Detect which cell encompasses the target text, then output its [X, Y] center coordinate. 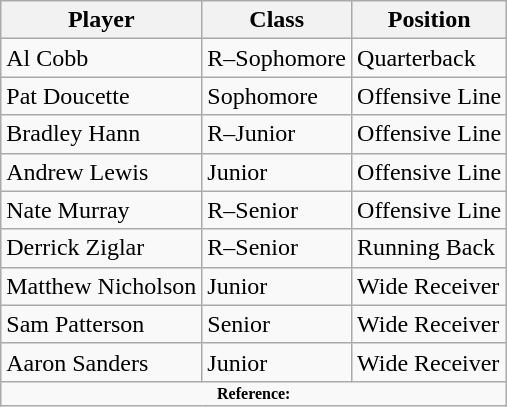
Sam Patterson [102, 324]
Class [277, 20]
Position [430, 20]
Nate Murray [102, 210]
Derrick Ziglar [102, 248]
Pat Doucette [102, 96]
Reference: [254, 393]
Matthew Nicholson [102, 286]
Andrew Lewis [102, 172]
Al Cobb [102, 58]
Aaron Sanders [102, 362]
Bradley Hann [102, 134]
Sophomore [277, 96]
Senior [277, 324]
R–Sophomore [277, 58]
Running Back [430, 248]
R–Junior [277, 134]
Player [102, 20]
Quarterback [430, 58]
